Determine the (X, Y) coordinate at the center of the cell enclosing the given text.  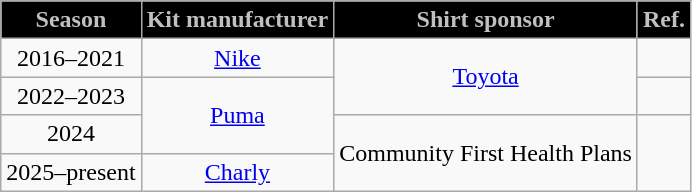
Shirt sponsor (486, 20)
Nike (238, 58)
Kit manufacturer (238, 20)
2022–2023 (71, 96)
Ref. (664, 20)
Toyota (486, 77)
2016–2021 (71, 58)
2024 (71, 134)
2025–present (71, 172)
Community First Health Plans (486, 153)
Charly (238, 172)
Season (71, 20)
Puma (238, 115)
